Return the (x, y) coordinate for the center point of the cell that contains the specified text.  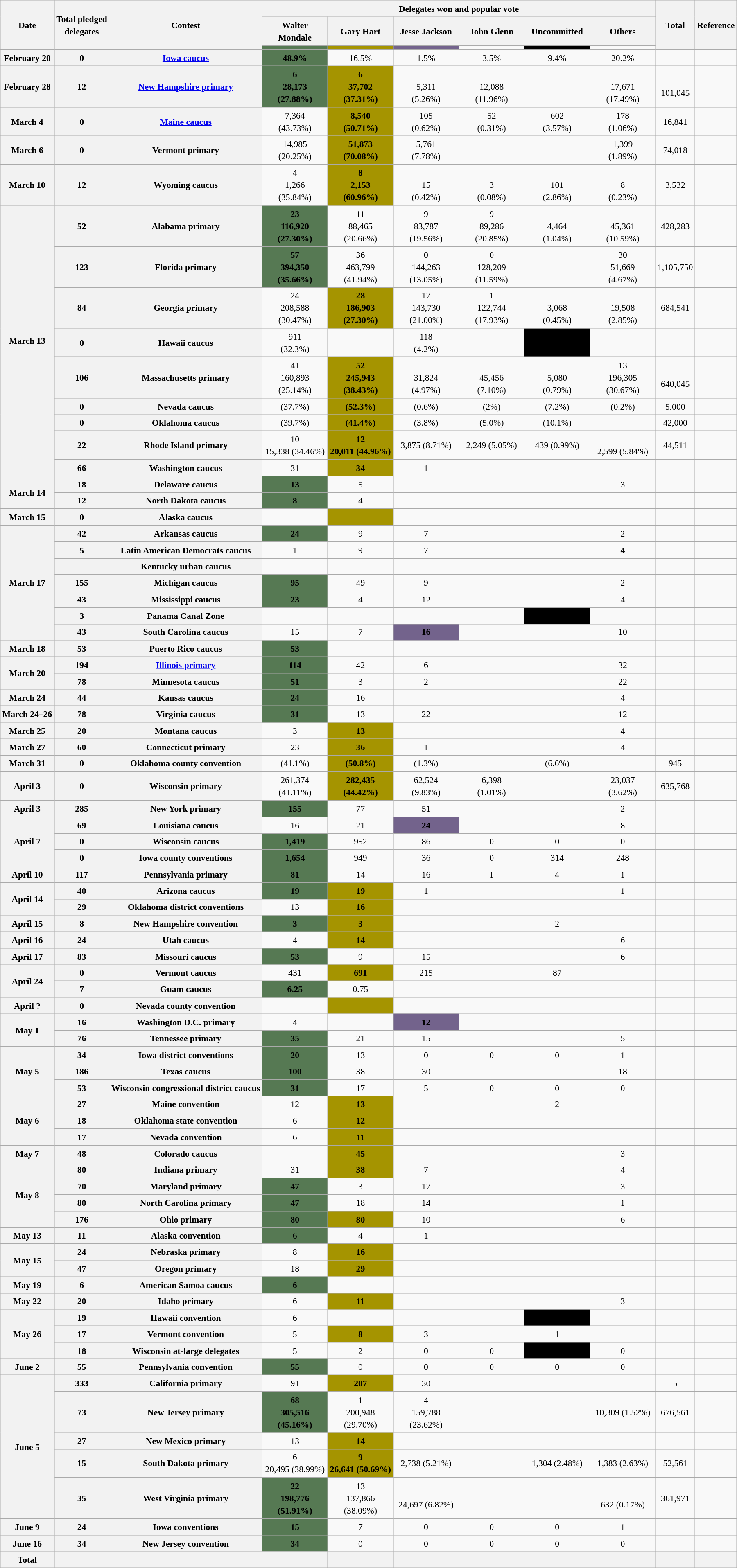
May 22 (27, 1301)
45,456(7.10%) (492, 378)
March 31 (27, 763)
Iowa conventions (186, 1527)
Uncommitted (557, 31)
2,599 (5.84%) (623, 445)
Michigan caucus (186, 583)
Oregon primary (186, 1268)
57394,350(35.66%) (295, 267)
15(0.42%) (426, 185)
52 (82, 226)
3051,669(4.67%) (623, 267)
0.75 (360, 989)
Wisconsin primary (186, 786)
635,768 (675, 786)
62,524(9.83%) (426, 786)
1015,338 (34.46%) (295, 445)
40 (82, 891)
0128,209(11.59%) (492, 267)
0144,263(13.05%) (426, 267)
Oklahoma state convention (186, 1121)
Minnesota caucus (186, 681)
431 (295, 973)
South Dakota primary (186, 1463)
Kentucky urban caucus (186, 566)
Colorado caucus (186, 1153)
April 10 (27, 874)
American Samoa caucus (186, 1285)
945 (675, 763)
282,435(44.42%) (360, 786)
51,873(70.08%) (360, 150)
Arkansas caucus (186, 534)
5,080(0.79%) (557, 378)
March 4 (27, 122)
8(0.23%) (623, 185)
41,266(35.84%) (295, 185)
March 24 (27, 698)
March 20 (27, 673)
California primary (186, 1383)
North Dakota caucus (186, 501)
3,532 (675, 185)
Latin American Democrats caucus (186, 550)
Maine caucus (186, 122)
Alaska caucus (186, 517)
16,841 (675, 122)
3,875 (8.71%) (426, 445)
March 13 (27, 341)
Connecticut primary (186, 747)
1,419 (295, 842)
52,561 (675, 1463)
Alaska convention (186, 1236)
91 (295, 1383)
13196,305(30.67%) (623, 378)
32 (623, 665)
926,641 (50.69%) (360, 1463)
June 5 (27, 1447)
(6.6%) (557, 763)
215 (426, 973)
Others (623, 31)
Mississippi caucus (186, 599)
Walter Mondale (295, 31)
Illinois primary (186, 665)
83 (82, 957)
69 (82, 825)
(0.6%) (426, 406)
70 (82, 1187)
16.5% (360, 58)
44,511 (675, 445)
Washington caucus (186, 468)
South Carolina caucus (186, 632)
May 6 (27, 1121)
117 (82, 874)
May 15 (27, 1260)
May 26 (27, 1334)
1200,948 (29.70%) (360, 1412)
10,309 (1.52%) (623, 1412)
May 8 (27, 1194)
6,398(1.01%) (492, 786)
March 25 (27, 731)
New York primary (186, 809)
March 6 (27, 150)
Maine convention (186, 1104)
Nevada convention (186, 1137)
Date (27, 25)
April 16 (27, 940)
5,761(7.78%) (426, 150)
36463,799(41.94%) (360, 267)
684,541 (675, 308)
Gary Hart (360, 31)
1,654 (295, 858)
May 5 (27, 1072)
101(2.86%) (557, 185)
Nevada county convention (186, 1006)
628,173(27.88%) (295, 87)
Wisconsin congressional district caucus (186, 1088)
24,697 (6.82%) (426, 1498)
114 (295, 665)
100 (295, 1072)
42,000 (675, 423)
285 (82, 809)
West Virginia primary (186, 1498)
Oklahoma caucus (186, 423)
95 (295, 583)
(2%) (492, 406)
(3.8%) (426, 423)
28186,903(27.30%) (360, 308)
Alabama primary (186, 226)
Nebraska primary (186, 1252)
22198,776 (51.91%) (295, 1498)
602(3.57%) (557, 122)
82,153(60.96%) (360, 185)
3(0.08%) (492, 185)
February 28 (27, 87)
261,374(41.11%) (295, 786)
989,286(20.85%) (492, 226)
632 (0.17%) (623, 1498)
106 (82, 378)
640,045 (675, 378)
May 19 (27, 1285)
North Carolina primary (186, 1203)
March 15 (27, 517)
1,383 (2.63%) (623, 1463)
361,971 (675, 1498)
44 (82, 698)
Wyoming caucus (186, 185)
(37.7%) (295, 406)
(41.1%) (295, 763)
74,018 (675, 150)
45 (360, 1153)
Pennsylvania primary (186, 874)
Indiana primary (186, 1170)
52(0.31%) (492, 122)
Florida primary (186, 267)
Reference (716, 25)
248 (623, 858)
Wisconsin caucus (186, 842)
New Jersey primary (186, 1412)
Nevada caucus (186, 406)
676,561 (675, 1412)
Georgia primary (186, 308)
68305,516 (45.16%) (295, 1412)
New Mexico primary (186, 1441)
52245,943(38.43%) (360, 378)
Kansas caucus (186, 698)
1220,011 (44.96%) (360, 445)
6.25 (295, 989)
1,790(63.5%) (557, 343)
(39.7%) (295, 423)
May 13 (27, 1236)
New Hampshire convention (186, 924)
April 14 (27, 899)
Iowa district conventions (186, 1055)
(5.0%) (492, 423)
911(32.3%) (295, 343)
Hawaii caucus (186, 343)
428,283 (675, 226)
Montana caucus (186, 731)
4,464(1.04%) (557, 226)
49 (360, 583)
81 (295, 874)
86 (426, 842)
March 24–26 (27, 714)
952 (360, 842)
Vermont convention (186, 1334)
Oklahoma district conventions (186, 907)
Oklahoma county convention (186, 763)
April 15 (27, 924)
1,105,750 (675, 267)
Wisconsin at-large delegates (186, 1351)
June 9 (27, 1527)
87 (557, 973)
Washington D.C. primary (186, 1022)
48 (82, 1153)
23,037(3.62%) (623, 786)
Massachusetts primary (186, 378)
March 18 (27, 649)
31,824(4.97%) (426, 378)
Idaho primary (186, 1301)
(41.4%) (360, 423)
May 7 (27, 1153)
620,495 (38.99%) (295, 1463)
New Jersey convention (186, 1543)
333 (82, 1383)
17,671(17.49%) (623, 87)
2,738 (5.21%) (426, 1463)
20.2% (623, 58)
Iowa caucus (186, 58)
194 (82, 665)
178(1.06%) (623, 122)
1,399(1.89%) (623, 150)
(0.2%) (623, 406)
123 (82, 267)
691 (360, 973)
7,364(43.73%) (295, 122)
101,045 (675, 87)
Louisiana caucus (186, 825)
14,985(20.25%) (295, 150)
23116,920(27.30%) (295, 226)
2,249 (5.05%) (492, 445)
(1.3%) (426, 763)
June 2 (27, 1367)
66 (82, 468)
Arizona caucus (186, 891)
June 16 (27, 1543)
Missouri caucus (186, 957)
3,068(0.45%) (557, 308)
9.4% (557, 58)
439 (0.99%) (557, 445)
24208,588(30.47%) (295, 308)
March 10 (27, 185)
Panama Canal Zone (186, 616)
Tennessee primary (186, 1038)
77 (360, 809)
Jesse Jackson (426, 31)
Delegates won and popular vote (459, 9)
March 27 (27, 747)
76 (82, 1038)
Maryland primary (186, 1187)
4159,788 (23.62%) (426, 1412)
3.5% (492, 58)
41160,893(25.14%) (295, 378)
60 (82, 747)
118(4.2%) (426, 343)
1122,744(17.93%) (492, 308)
May 1 (27, 1030)
Virginia caucus (186, 714)
April 24 (27, 981)
April ? (27, 1006)
1188,465(20.66%) (360, 226)
8,540(50.71%) (360, 122)
5,311(5.26%) (426, 87)
17143,730(21.00%) (426, 308)
April 17 (27, 957)
April 7 (27, 842)
New Hampshire primary (186, 87)
207 (360, 1383)
637,702(37.31%) (360, 87)
186 (82, 1072)
March 14 (27, 492)
1,304 (2.48%) (557, 1463)
Utah caucus (186, 940)
Total pledgeddelegates (82, 25)
314 (557, 858)
Vermont caucus (186, 973)
84 (82, 308)
Vermont primary (186, 150)
(7.2%) (557, 406)
73 (82, 1412)
Pennsylvania convention (186, 1367)
949 (360, 858)
45,361(10.59%) (623, 226)
February 20 (27, 58)
Puerto Rico caucus (186, 649)
Guam caucus (186, 989)
Texas caucus (186, 1072)
Contest (186, 25)
Hawaii convention (186, 1318)
Iowa county conventions (186, 858)
John Glenn (492, 31)
Rhode Island primary (186, 445)
(10.1%) (557, 423)
March 17 (27, 583)
13137,866 (38.09%) (360, 1498)
12,088(11.96%) (492, 87)
48.9% (295, 58)
19,508(2.85%) (623, 308)
Ohio primary (186, 1219)
(52.3%) (360, 406)
983,787(19.56%) (426, 226)
(50.8%) (360, 763)
5,000 (675, 406)
105(0.62%) (426, 122)
Delaware caucus (186, 484)
176 (82, 1219)
1.5% (426, 58)
